From the cell containing the given text, extract its center point as (X, Y) coordinate. 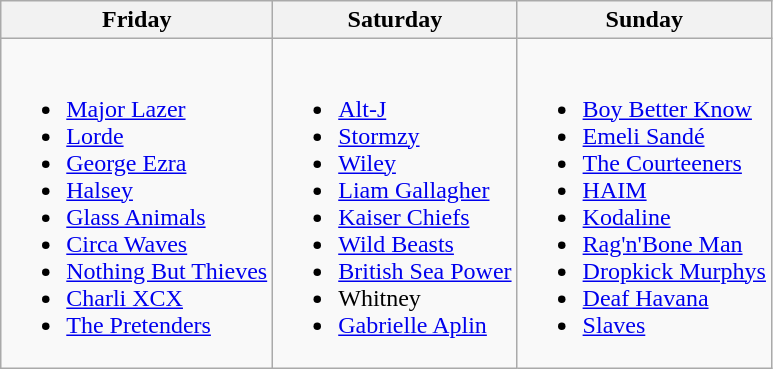
Friday (137, 20)
Boy Better KnowEmeli SandéThe CourteenersHAIMKodalineRag'n'Bone ManDropkick MurphysDeaf HavanaSlaves (644, 204)
Sunday (644, 20)
Alt-JStormzyWileyLiam GallagherKaiser ChiefsWild BeastsBritish Sea PowerWhitneyGabrielle Aplin (395, 204)
Major LazerLordeGeorge EzraHalseyGlass AnimalsCirca WavesNothing But ThievesCharli XCXThe Pretenders (137, 204)
Saturday (395, 20)
